Locate the cell with the specified text and output its [x, y] center coordinate. 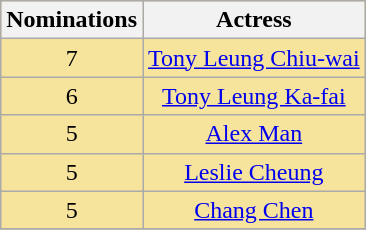
Nominations [72, 20]
Leslie Cheung [254, 172]
Alex Man [254, 134]
7 [72, 58]
6 [72, 96]
Tony Leung Chiu-wai [254, 58]
Chang Chen [254, 210]
Tony Leung Ka-fai [254, 96]
Actress [254, 20]
